Scan for the cell matching the given text and deliver its (x, y) coordinate at center. 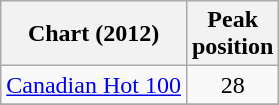
28 (232, 85)
Canadian Hot 100 (94, 85)
Chart (2012) (94, 34)
Peakposition (232, 34)
